Identify which cell holds the provided text, then report its (X, Y) central coordinate. 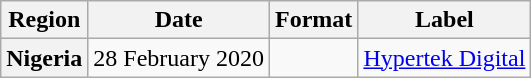
28 February 2020 (179, 58)
Format (314, 20)
Nigeria (44, 58)
Region (44, 20)
Hypertek Digital (444, 58)
Date (179, 20)
Label (444, 20)
